From the cell containing the given text, extract its center point as (x, y) coordinate. 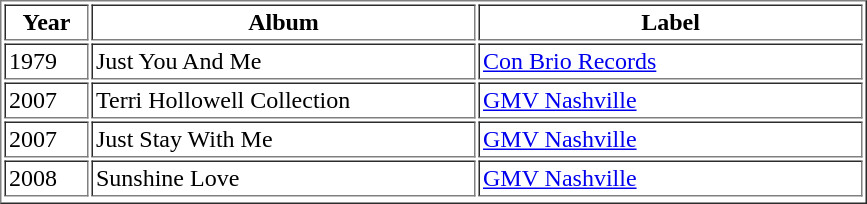
Album (284, 22)
1979 (46, 62)
Just You And Me (284, 62)
Sunshine Love (284, 178)
Terri Hollowell Collection (284, 100)
Label (670, 22)
Just Stay With Me (284, 140)
2008 (46, 178)
Year (46, 22)
Con Brio Records (670, 62)
